Find where the given text appears and provide that cell's center as (x, y) coordinate. 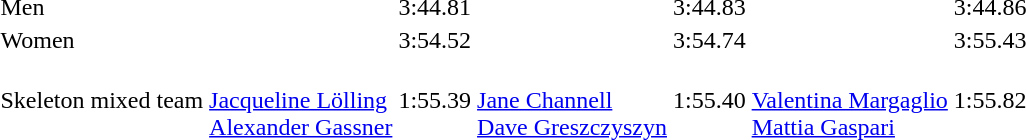
3:54.52 (435, 40)
3:54.74 (709, 40)
